Pinpoint the cell where the given text exists, returning its (x, y) midpoint coordinate. 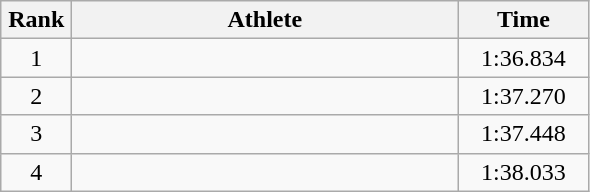
1 (36, 58)
1:37.448 (524, 134)
Rank (36, 20)
2 (36, 96)
4 (36, 172)
3 (36, 134)
1:38.033 (524, 172)
Time (524, 20)
1:36.834 (524, 58)
Athlete (265, 20)
1:37.270 (524, 96)
